Detect which cell encompasses the target text, then output its [x, y] center coordinate. 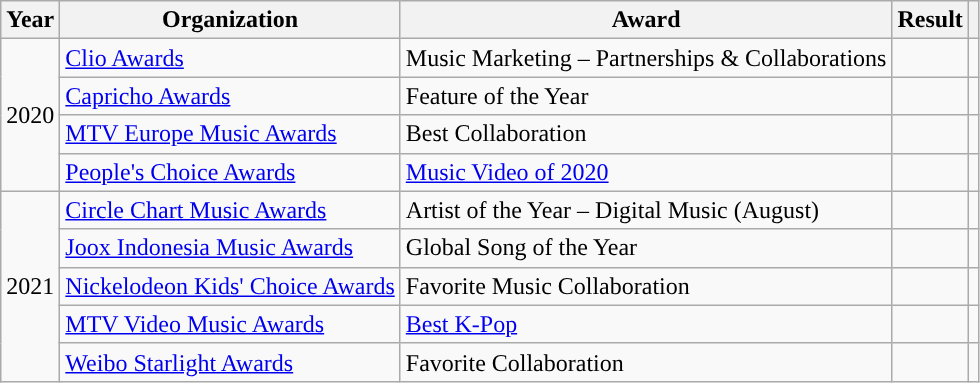
Weibo Starlight Awards [230, 362]
Feature of the Year [646, 96]
Best K-Pop [646, 324]
Clio Awards [230, 58]
MTV Video Music Awards [230, 324]
Award [646, 20]
Circle Chart Music Awards [230, 210]
Result [930, 20]
Global Song of the Year [646, 248]
People's Choice Awards [230, 172]
Favorite Music Collaboration [646, 286]
Music Video of 2020 [646, 172]
Nickelodeon Kids' Choice Awards [230, 286]
Capricho Awards [230, 96]
Favorite Collaboration [646, 362]
Joox Indonesia Music Awards [230, 248]
MTV Europe Music Awards [230, 134]
2021 [30, 286]
Music Marketing – Partnerships & Collaborations [646, 58]
2020 [30, 115]
Best Collaboration [646, 134]
Year [30, 20]
Artist of the Year – Digital Music (August) [646, 210]
Organization [230, 20]
